Return the [X, Y] coordinate for the center point of the cell that contains the specified text.  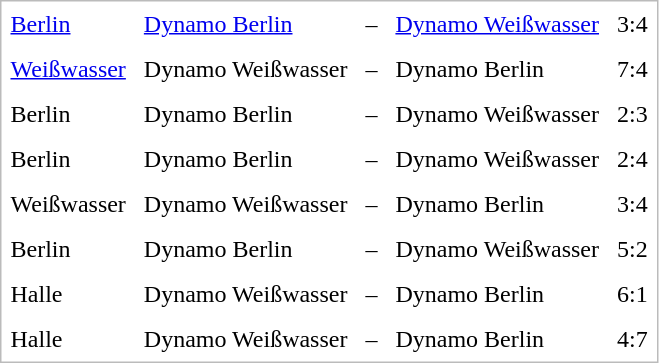
2:3 [632, 114]
6:1 [632, 294]
7:4 [632, 68]
5:2 [632, 248]
2:4 [632, 158]
4:7 [632, 338]
